Output the [x, y] coordinate of the center of the cell containing the given text.  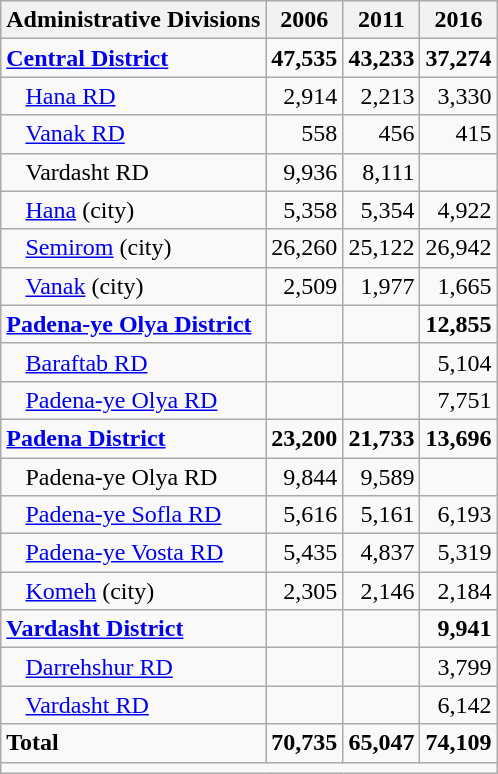
5,319 [458, 553]
47,535 [304, 58]
26,942 [458, 248]
4,837 [382, 553]
1,665 [458, 286]
70,735 [304, 743]
5,358 [304, 210]
415 [458, 134]
9,941 [458, 629]
6,142 [458, 705]
43,233 [382, 58]
7,751 [458, 400]
Baraftab RD [134, 362]
5,161 [382, 515]
2,146 [382, 591]
2,213 [382, 96]
5,354 [382, 210]
5,104 [458, 362]
Semirom (city) [134, 248]
3,799 [458, 667]
26,260 [304, 248]
Administrative Divisions [134, 20]
9,589 [382, 477]
Vanak RD [134, 134]
65,047 [382, 743]
Total [134, 743]
4,922 [458, 210]
37,274 [458, 58]
2,184 [458, 591]
Vanak (city) [134, 286]
2,305 [304, 591]
2016 [458, 20]
2,509 [304, 286]
Padena-ye Vosta RD [134, 553]
9,844 [304, 477]
Padena-ye Sofla RD [134, 515]
Vardasht District [134, 629]
9,936 [304, 172]
Hana (city) [134, 210]
5,616 [304, 515]
1,977 [382, 286]
74,109 [458, 743]
3,330 [458, 96]
456 [382, 134]
Komeh (city) [134, 591]
Padena-ye Olya District [134, 324]
23,200 [304, 438]
25,122 [382, 248]
558 [304, 134]
13,696 [458, 438]
Hana RD [134, 96]
2,914 [304, 96]
2011 [382, 20]
6,193 [458, 515]
Darrehshur RD [134, 667]
2006 [304, 20]
Central District [134, 58]
21,733 [382, 438]
8,111 [382, 172]
Padena District [134, 438]
5,435 [304, 553]
12,855 [458, 324]
